Identify which cell holds the provided text, then report its (x, y) central coordinate. 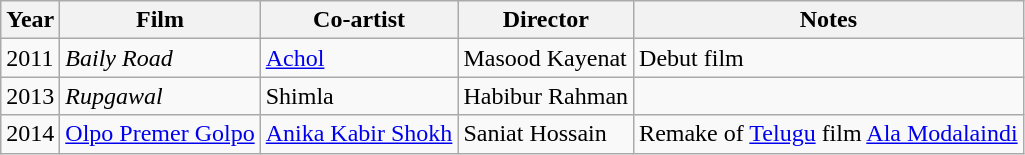
Year (30, 20)
Saniat Hossain (546, 134)
Co-artist (359, 20)
2011 (30, 58)
Rupgawal (160, 96)
2014 (30, 134)
Olpo Premer Golpo (160, 134)
Remake of Telugu film Ala Modalaindi (829, 134)
Baily Road (160, 58)
Director (546, 20)
Debut film (829, 58)
Achol (359, 58)
Notes (829, 20)
Shimla (359, 96)
Anika Kabir Shokh (359, 134)
Film (160, 20)
Masood Kayenat (546, 58)
2013 (30, 96)
Habibur Rahman (546, 96)
